Provide the (x, y) coordinate of the cell's center where the given text is located.  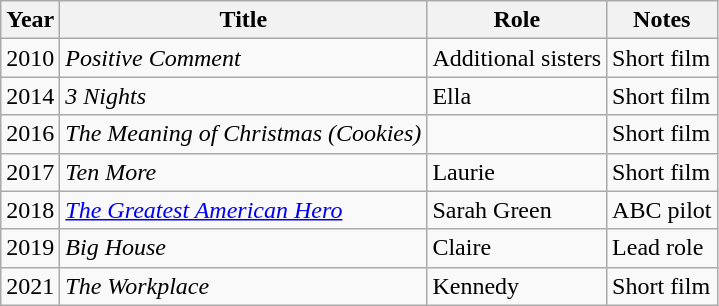
Big House (244, 248)
2021 (30, 286)
Lead role (662, 248)
2014 (30, 96)
Additional sisters (517, 58)
Year (30, 20)
2019 (30, 248)
ABC pilot (662, 210)
The Meaning of Christmas (Cookies) (244, 134)
Ella (517, 96)
2010 (30, 58)
3 Nights (244, 96)
Ten More (244, 172)
Claire (517, 248)
The Workplace (244, 286)
Notes (662, 20)
Title (244, 20)
The Greatest American Hero (244, 210)
2018 (30, 210)
2017 (30, 172)
Laurie (517, 172)
2016 (30, 134)
Kennedy (517, 286)
Role (517, 20)
Sarah Green (517, 210)
Positive Comment (244, 58)
